Pinpoint the cell where the given text exists, returning its [x, y] midpoint coordinate. 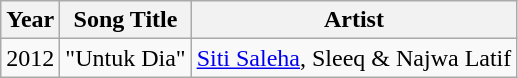
Siti Saleha, Sleeq & Najwa Latif [354, 58]
"Untuk Dia" [126, 58]
Year [30, 20]
2012 [30, 58]
Song Title [126, 20]
Artist [354, 20]
